Provide the (X, Y) coordinate of the cell's center where the given text is located.  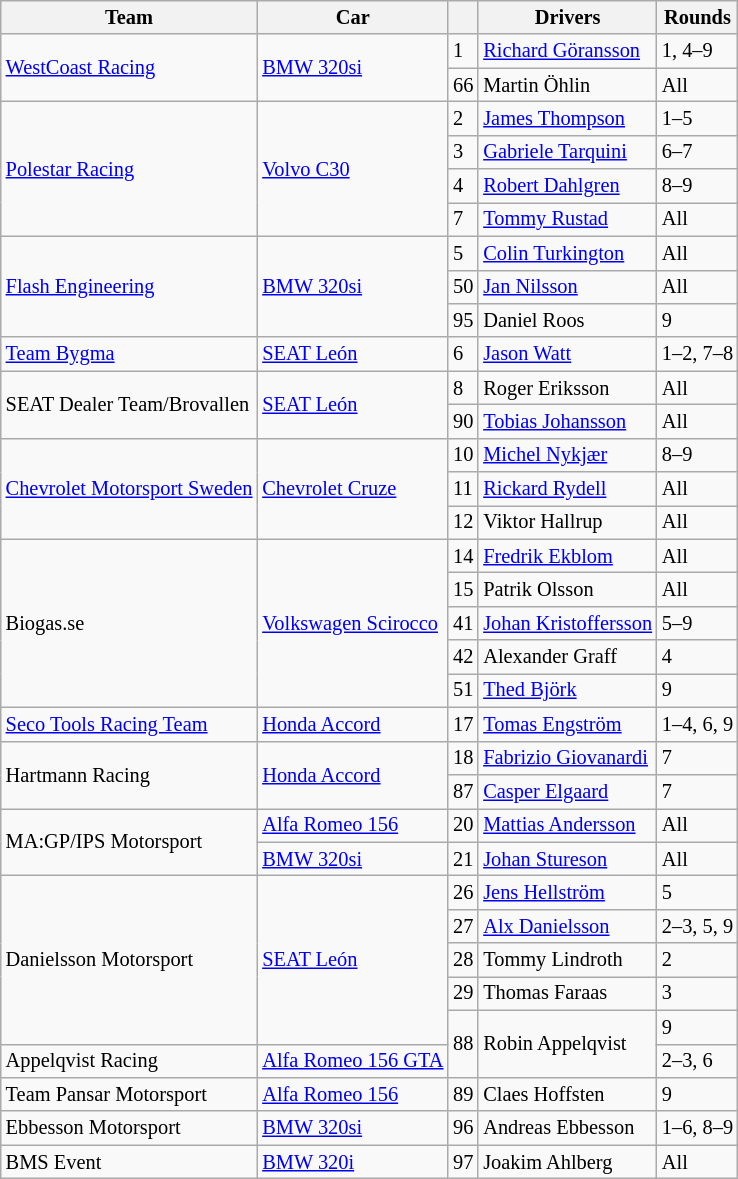
88 (463, 1044)
26 (463, 892)
Chevrolet Cruze (352, 488)
Tobias Johansson (568, 421)
12 (463, 522)
50 (463, 287)
Martin Öhlin (568, 85)
29 (463, 993)
Drivers (568, 17)
Team (130, 17)
2–3, 6 (698, 1061)
41 (463, 623)
Polestar Racing (130, 168)
MA:GP/IPS Motorsport (130, 842)
2–3, 5, 9 (698, 926)
1 (463, 51)
Richard Göransson (568, 51)
BMW 320i (352, 1162)
BMS Event (130, 1162)
Jan Nilsson (568, 287)
18 (463, 758)
Robert Dahlgren (568, 186)
17 (463, 724)
27 (463, 926)
Seco Tools Racing Team (130, 724)
21 (463, 859)
20 (463, 825)
Tomas Engström (568, 724)
James Thompson (568, 118)
42 (463, 657)
Andreas Ebbesson (568, 1128)
14 (463, 556)
Biogas.se (130, 623)
Alexander Graff (568, 657)
Thed Björk (568, 690)
89 (463, 1094)
Casper Elgaard (568, 791)
66 (463, 85)
Tommy Rustad (568, 219)
WestCoast Racing (130, 68)
Car (352, 17)
10 (463, 455)
Joakim Ahlberg (568, 1162)
11 (463, 489)
Rounds (698, 17)
Fabrizio Giovanardi (568, 758)
Colin Turkington (568, 253)
Claes Hoffsten (568, 1094)
90 (463, 421)
5–9 (698, 623)
Viktor Hallrup (568, 522)
51 (463, 690)
Flash Engineering (130, 286)
96 (463, 1128)
1–2, 7–8 (698, 354)
Thomas Faraas (568, 993)
Mattias Andersson (568, 825)
Hartmann Racing (130, 774)
Roger Eriksson (568, 388)
Chevrolet Motorsport Sweden (130, 488)
1–6, 8–9 (698, 1128)
Volkswagen Scirocco (352, 623)
Patrik Olsson (568, 589)
Gabriele Tarquini (568, 152)
6 (463, 354)
Johan Kristoffersson (568, 623)
Daniel Roos (568, 320)
95 (463, 320)
Jens Hellström (568, 892)
Volvo C30 (352, 168)
1–4, 6, 9 (698, 724)
1–5 (698, 118)
Jason Watt (568, 354)
Alx Danielsson (568, 926)
8 (463, 388)
Appelqvist Racing (130, 1061)
Rickard Rydell (568, 489)
Team Pansar Motorsport (130, 1094)
Fredrik Ekblom (568, 556)
97 (463, 1162)
15 (463, 589)
Ebbesson Motorsport (130, 1128)
SEAT Dealer Team/Brovallen (130, 404)
Johan Stureson (568, 859)
Michel Nykjær (568, 455)
Robin Appelqvist (568, 1044)
28 (463, 960)
6–7 (698, 152)
Danielsson Motorsport (130, 959)
Alfa Romeo 156 GTA (352, 1061)
Tommy Lindroth (568, 960)
87 (463, 791)
1, 4–9 (698, 51)
Team Bygma (130, 354)
